Detect which cell encompasses the target text, then output its [x, y] center coordinate. 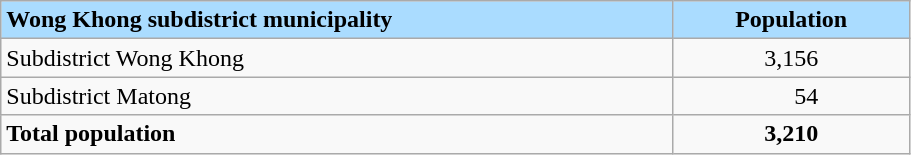
Subdistrict Matong [337, 96]
54 [791, 96]
Subdistrict Wong Khong [337, 58]
3,156 [791, 58]
3,210 [791, 134]
Wong Khong subdistrict municipality [337, 20]
Population [791, 20]
Total population [337, 134]
